Output the (x, y) coordinate of the center of the cell containing the given text.  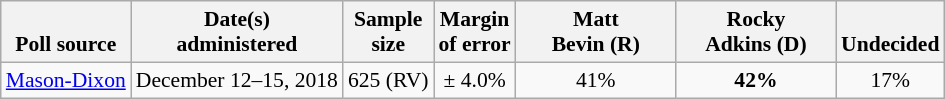
MattBevin (R) (596, 32)
RockyAdkins (D) (756, 32)
Date(s)administered (237, 32)
Mason-Dixon (66, 80)
17% (890, 80)
41% (596, 80)
Marginof error (475, 32)
December 12–15, 2018 (237, 80)
± 4.0% (475, 80)
Samplesize (388, 32)
625 (RV) (388, 80)
42% (756, 80)
Poll source (66, 32)
Undecided (890, 32)
